Scan for the cell matching the given text and deliver its (X, Y) coordinate at center. 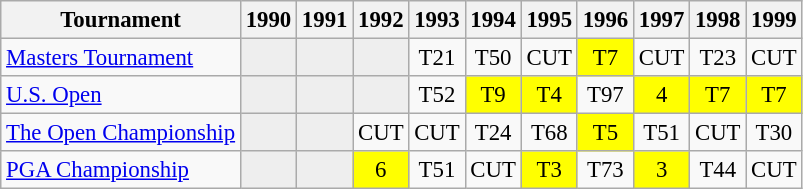
T44 (718, 170)
T97 (605, 95)
1990 (268, 20)
T24 (493, 133)
T5 (605, 133)
1992 (381, 20)
T21 (437, 58)
T4 (549, 95)
1999 (774, 20)
T52 (437, 95)
T9 (493, 95)
Masters Tournament (121, 58)
T3 (549, 170)
4 (661, 95)
T30 (774, 133)
1998 (718, 20)
1995 (549, 20)
3 (661, 170)
1997 (661, 20)
U.S. Open (121, 95)
T73 (605, 170)
T50 (493, 58)
1993 (437, 20)
1991 (325, 20)
1996 (605, 20)
Tournament (121, 20)
6 (381, 170)
The Open Championship (121, 133)
1994 (493, 20)
PGA Championship (121, 170)
T68 (549, 133)
T23 (718, 58)
